Determine the [x, y] coordinate at the center of the cell enclosing the given text.  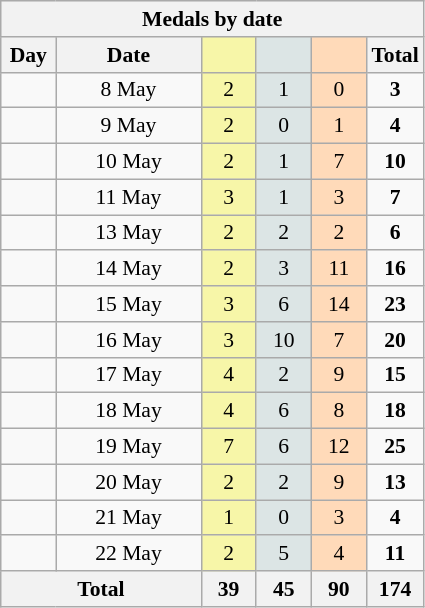
20 [394, 340]
18 May [128, 411]
17 May [128, 375]
25 [394, 447]
15 May [128, 304]
12 [338, 447]
Medals by date [212, 19]
22 May [128, 554]
19 May [128, 447]
13 May [128, 233]
Day [28, 55]
23 [394, 304]
13 [394, 482]
16 May [128, 340]
8 [338, 411]
21 May [128, 518]
45 [284, 589]
20 May [128, 482]
174 [394, 589]
15 [394, 375]
18 [394, 411]
90 [338, 589]
9 May [128, 126]
Date [128, 55]
14 May [128, 269]
10 May [128, 162]
11 May [128, 197]
8 May [128, 90]
16 [394, 269]
39 [228, 589]
5 [284, 554]
14 [338, 304]
